Capture the cell that displays the provided text and extract its [X, Y] central coordinate. 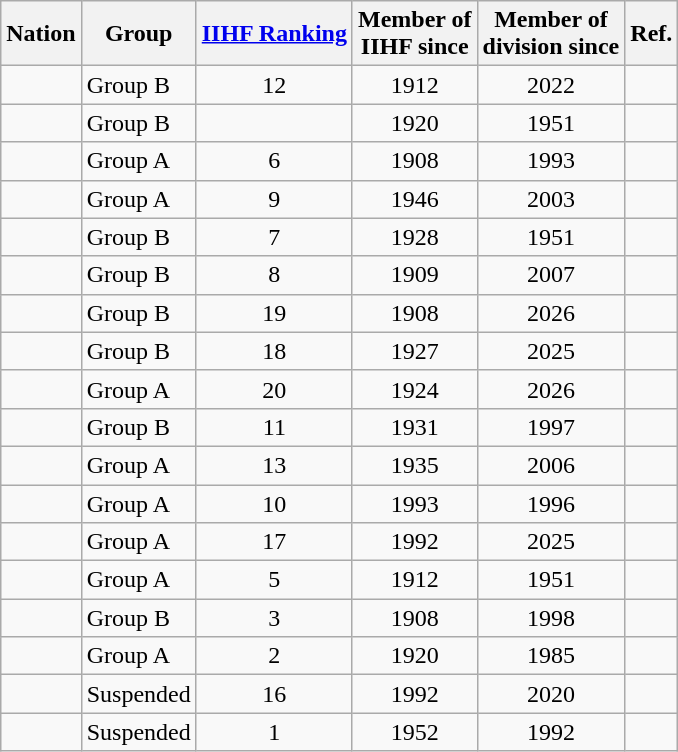
13 [274, 465]
5 [274, 580]
1952 [414, 732]
Member ofdivision since [551, 34]
1 [274, 732]
8 [274, 275]
Member ofIIHF since [414, 34]
17 [274, 542]
11 [274, 427]
2 [274, 656]
1909 [414, 275]
2003 [551, 199]
1931 [414, 427]
20 [274, 389]
Nation [41, 34]
1996 [551, 503]
2022 [551, 85]
7 [274, 237]
6 [274, 161]
16 [274, 694]
Ref. [652, 34]
12 [274, 85]
2007 [551, 275]
1935 [414, 465]
1998 [551, 618]
1985 [551, 656]
Group [138, 34]
2006 [551, 465]
10 [274, 503]
19 [274, 313]
2020 [551, 694]
1927 [414, 351]
1997 [551, 427]
1928 [414, 237]
18 [274, 351]
IIHF Ranking [274, 34]
3 [274, 618]
1946 [414, 199]
1924 [414, 389]
9 [274, 199]
